Determine the (X, Y) coordinate at the center of the cell enclosing the given text.  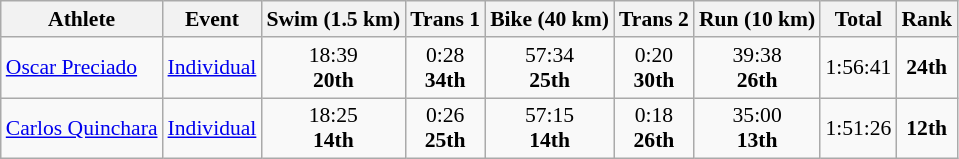
Carlos Quinchara (82, 128)
18:2514th (333, 128)
Run (10 km) (757, 19)
0:2030th (654, 68)
0:2834th (445, 68)
24th (926, 68)
0:1826th (654, 128)
Event (212, 19)
1:56:41 (858, 68)
35:0013th (757, 128)
18:3920th (333, 68)
Total (858, 19)
Bike (40 km) (550, 19)
Rank (926, 19)
1:51:26 (858, 128)
57:3425th (550, 68)
Athlete (82, 19)
Swim (1.5 km) (333, 19)
Oscar Preciado (82, 68)
0:2625th (445, 128)
39:38 26th (757, 68)
57:1514th (550, 128)
Trans 2 (654, 19)
Trans 1 (445, 19)
12th (926, 128)
